Detect which cell encompasses the target text, then output its (X, Y) center coordinate. 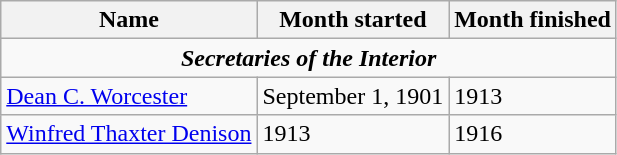
September 1, 1901 (353, 96)
Month finished (533, 20)
Winfred Thaxter Denison (129, 134)
Dean C. Worcester (129, 96)
Month started (353, 20)
Name (129, 20)
1916 (533, 134)
Secretaries of the Interior (309, 58)
